Return the [x, y] coordinate for the center point of the cell that contains the specified text.  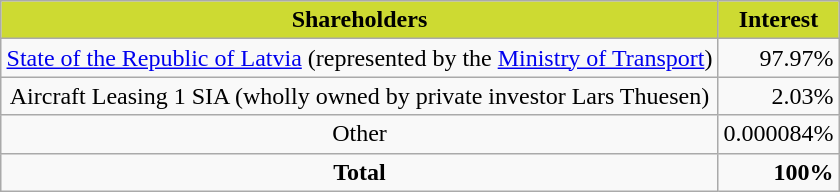
State of the Republic of Latvia (represented by the Ministry of Transport) [360, 58]
97.97% [778, 58]
Shareholders [360, 20]
Other [360, 134]
Total [360, 172]
100% [778, 172]
Interest [778, 20]
Aircraft Leasing 1 SIA (wholly owned by private investor Lars Thuesen) [360, 96]
0.000084% [778, 134]
2.03% [778, 96]
